Extract the (X, Y) coordinate from the center of the cell holding the provided text.  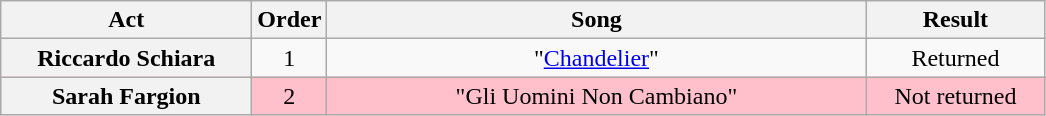
Riccardo Schiara (126, 58)
Result (956, 20)
1 (290, 58)
Order (290, 20)
Act (126, 20)
Song (596, 20)
2 (290, 96)
"Chandelier" (596, 58)
"Gli Uomini Non Cambiano" (596, 96)
Returned (956, 58)
Sarah Fargion (126, 96)
Not returned (956, 96)
